Extract the [x, y] coordinate from the center of the cell holding the provided text.  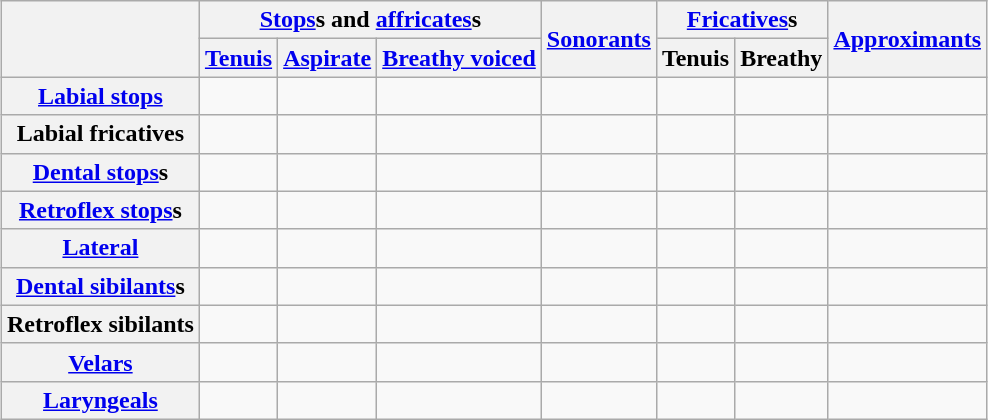
Labial fricatives [100, 134]
Fricativess [742, 20]
Velars [100, 362]
Breathy [782, 58]
Approximants [908, 39]
Stopss and affricatess [370, 20]
Lateral [100, 248]
Aspirate [328, 58]
Laryngeals [100, 400]
Dental stopss [100, 172]
Dental sibilantss [100, 286]
Retroflex stopss [100, 210]
Breathy voiced [460, 58]
Sonorants [598, 39]
Retroflex sibilants [100, 324]
Labial stops [100, 96]
